Detect which cell encompasses the target text, then output its [X, Y] center coordinate. 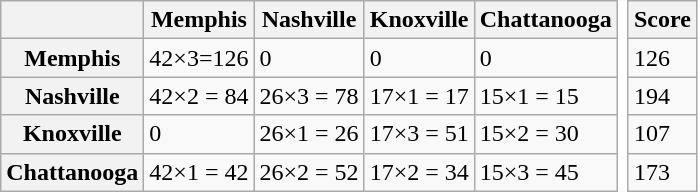
42×1 = 42 [199, 172]
26×3 = 78 [309, 96]
126 [662, 58]
42×3=126 [199, 58]
15×3 = 45 [546, 172]
42×2 = 84 [199, 96]
107 [662, 134]
Score [662, 20]
194 [662, 96]
173 [662, 172]
26×1 = 26 [309, 134]
17×3 = 51 [419, 134]
26×2 = 52 [309, 172]
17×2 = 34 [419, 172]
15×2 = 30 [546, 134]
17×1 = 17 [419, 96]
15×1 = 15 [546, 96]
